Determine the (x, y) coordinate at the center of the cell enclosing the given text.  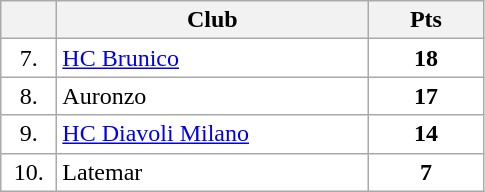
14 (426, 134)
7. (29, 58)
Auronzo (212, 96)
10. (29, 172)
17 (426, 96)
Pts (426, 20)
HC Brunico (212, 58)
18 (426, 58)
HC Diavoli Milano (212, 134)
Latemar (212, 172)
8. (29, 96)
7 (426, 172)
9. (29, 134)
Club (212, 20)
